Determine the [x, y] coordinate at the center of the cell enclosing the given text.  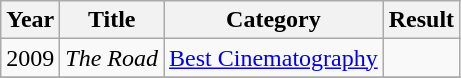
Result [421, 20]
The Road [112, 58]
2009 [30, 58]
Title [112, 20]
Year [30, 20]
Category [274, 20]
Best Cinematography [274, 58]
